Locate the cell with the specified text and output its [X, Y] center coordinate. 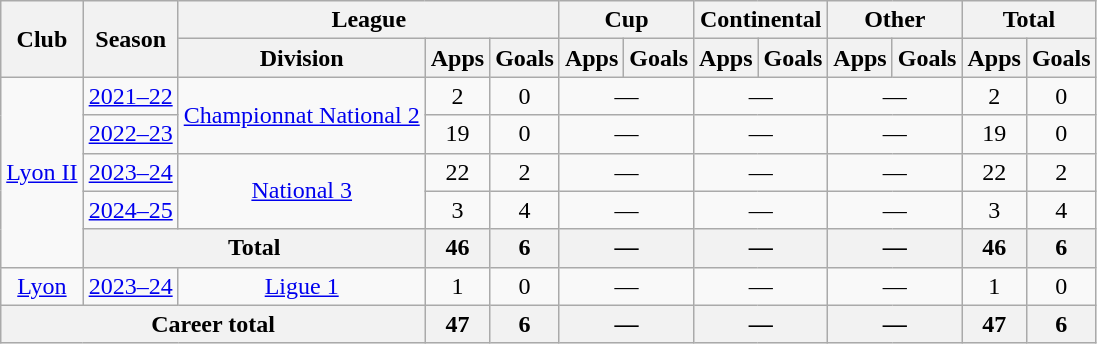
Ligue 1 [302, 286]
Continental [761, 20]
2021–22 [130, 96]
Season [130, 39]
Career total [213, 324]
Other [895, 20]
Club [42, 39]
Cup [626, 20]
League [368, 20]
Division [302, 58]
Championnat National 2 [302, 115]
2024–25 [130, 210]
Lyon II [42, 172]
Lyon [42, 286]
National 3 [302, 191]
2022–23 [130, 134]
